Return (x, y) of the center of cell containing provided text 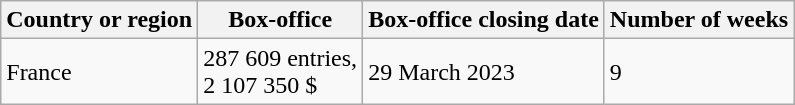
Number of weeks (698, 20)
29 March 2023 (484, 72)
9 (698, 72)
Country or region (100, 20)
France (100, 72)
287 609 entries,2 107 350 $ (280, 72)
Box-office closing date (484, 20)
Box-office (280, 20)
